Output the (x, y) coordinate of the center of the cell containing the given text.  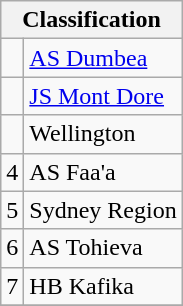
JS Mont Dore (103, 96)
AS Tohieva (103, 248)
AS Faa'a (103, 172)
Sydney Region (103, 210)
Wellington (103, 134)
AS Dumbea (103, 58)
HB Kafika (103, 286)
4 (12, 172)
5 (12, 210)
Classification (92, 20)
6 (12, 248)
7 (12, 286)
